Search for the cell housing the specified text and yield its (X, Y) center coordinate. 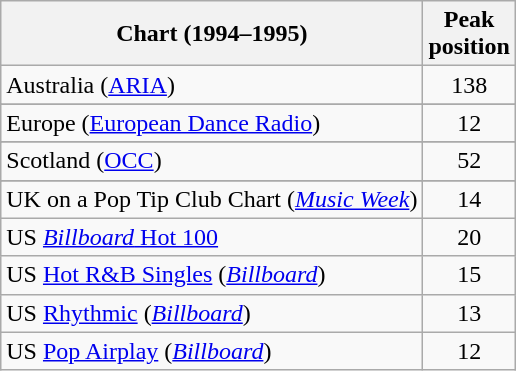
US Billboard Hot 100 (212, 237)
52 (469, 161)
15 (469, 275)
20 (469, 237)
UK on a Pop Tip Club Chart (Music Week) (212, 199)
US Hot R&B Singles (Billboard) (212, 275)
Australia (ARIA) (212, 85)
US Rhythmic (Billboard) (212, 313)
14 (469, 199)
138 (469, 85)
13 (469, 313)
Peakposition (469, 34)
Europe (European Dance Radio) (212, 123)
Chart (1994–1995) (212, 34)
US Pop Airplay (Billboard) (212, 351)
Scotland (OCC) (212, 161)
